Detect which cell encompasses the target text, then output its (x, y) center coordinate. 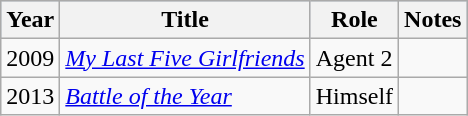
Year (30, 20)
Title (185, 20)
2009 (30, 58)
Role (354, 20)
Notes (433, 20)
Battle of the Year (185, 96)
My Last Five Girlfriends (185, 58)
Himself (354, 96)
2013 (30, 96)
Agent 2 (354, 58)
